Identify which cell holds the provided text, then report its (x, y) central coordinate. 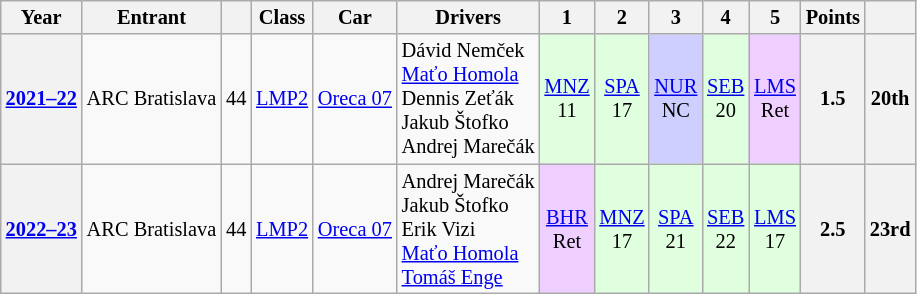
SPA17 (622, 99)
5 (775, 17)
2021–22 (42, 99)
MNZ17 (622, 229)
Andrej Marečák Jakub Štofko Erik Vizi Maťo Homola Tomáš Enge (468, 229)
Car (355, 17)
SEB20 (726, 99)
Drivers (468, 17)
2 (622, 17)
LMS17 (775, 229)
NURNC (676, 99)
23rd (890, 229)
Entrant (152, 17)
3 (676, 17)
BHRRet (566, 229)
Class (282, 17)
SEB22 (726, 229)
20th (890, 99)
SPA21 (676, 229)
2.5 (833, 229)
MNZ11 (566, 99)
Points (833, 17)
Year (42, 17)
Dávid Nemček Maťo Homola Dennis Zeťák Jakub Štofko Andrej Marečák (468, 99)
2022–23 (42, 229)
LMSRet (775, 99)
1.5 (833, 99)
4 (726, 17)
1 (566, 17)
